Identify which cell holds the provided text, then report its (X, Y) central coordinate. 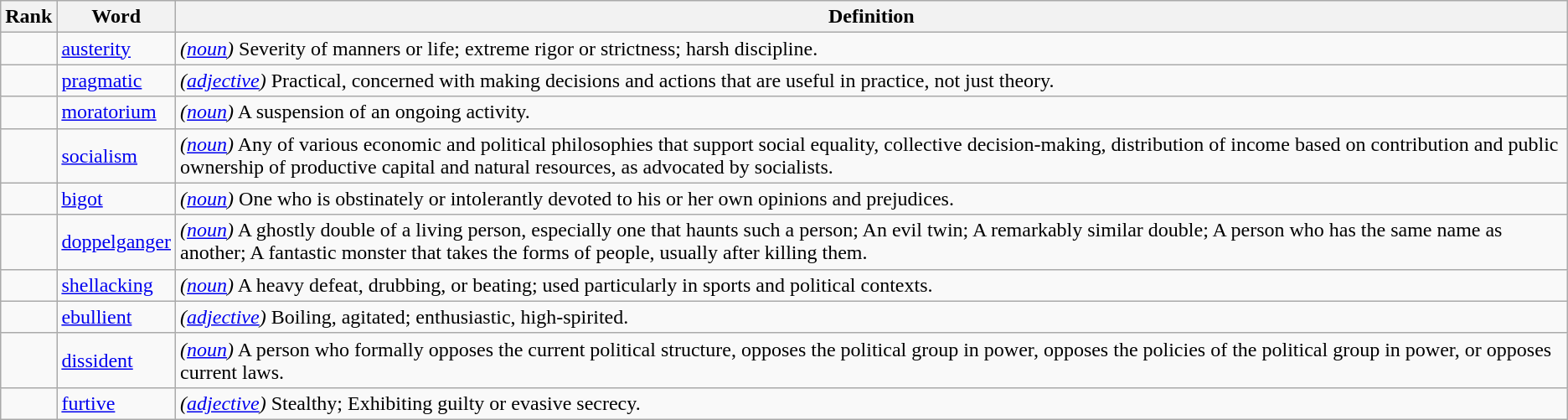
moratorium (116, 112)
dissident (116, 360)
(noun) Severity of manners or life; extreme rigor or strictness; harsh discipline. (872, 49)
(adjective) Stealthy; Exhibiting guilty or evasive secrecy. (872, 403)
furtive (116, 403)
pragmatic (116, 80)
(adjective) Practical, concerned with making decisions and actions that are useful in practice, not just theory. (872, 80)
Rank (28, 17)
(noun) One who is obstinately or intolerantly devoted to his or her own opinions and prejudices. (872, 199)
(adjective) Boiling, agitated; enthusiastic, high-spirited. (872, 317)
Definition (872, 17)
socialism (116, 156)
(noun) A heavy defeat, drubbing, or beating; used particularly in sports and political contexts. (872, 285)
bigot (116, 199)
doppelganger (116, 241)
ebullient (116, 317)
(noun) A suspension of an ongoing activity. (872, 112)
shellacking (116, 285)
austerity (116, 49)
Word (116, 17)
